Output the [x, y] coordinate of the center of the cell containing the given text.  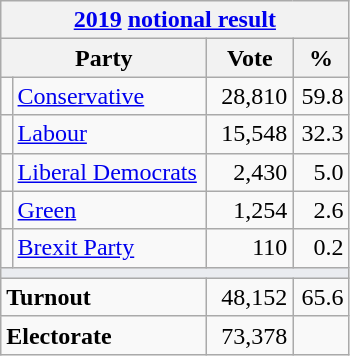
Electorate [104, 335]
2,430 [250, 172]
110 [250, 248]
Conservative [110, 96]
Labour [110, 134]
% [321, 58]
73,378 [250, 335]
0.2 [321, 248]
Liberal Democrats [110, 172]
Green [110, 210]
48,152 [250, 297]
32.3 [321, 134]
Turnout [104, 297]
5.0 [321, 172]
2.6 [321, 210]
Vote [250, 58]
Party [104, 58]
1,254 [250, 210]
Brexit Party [110, 248]
28,810 [250, 96]
15,548 [250, 134]
59.8 [321, 96]
2019 notional result [175, 20]
65.6 [321, 297]
